From the cell containing the given text, extract its center point as [x, y] coordinate. 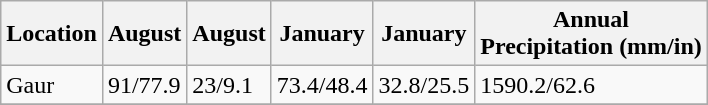
1590.2/62.6 [592, 85]
32.8/25.5 [424, 85]
73.4/48.4 [322, 85]
AnnualPrecipitation (mm/in) [592, 34]
23/9.1 [229, 85]
Gaur [52, 85]
Location [52, 34]
91/77.9 [144, 85]
